Return the [X, Y] coordinate for the center point of the cell that contains the specified text.  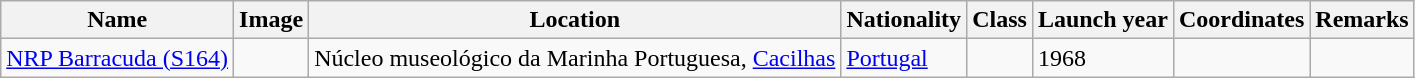
Coordinates [1241, 20]
Name [118, 20]
Portugal [904, 58]
Location [575, 20]
Núcleo museológico da Marinha Portuguesa, Cacilhas [575, 58]
Image [272, 20]
Remarks [1362, 20]
Class [1000, 20]
Launch year [1102, 20]
Nationality [904, 20]
1968 [1102, 58]
NRP Barracuda (S164) [118, 58]
